Pinpoint the cell where the given text exists, returning its (X, Y) midpoint coordinate. 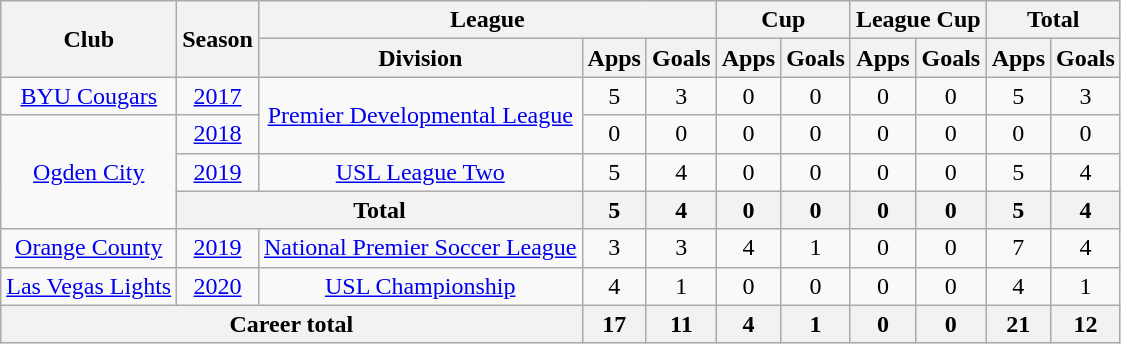
BYU Cougars (89, 96)
21 (1018, 324)
League Cup (918, 20)
Orange County (89, 248)
7 (1018, 248)
National Premier Soccer League (420, 248)
Premier Developmental League (420, 115)
Las Vegas Lights (89, 286)
Club (89, 39)
2018 (218, 134)
12 (1086, 324)
2017 (218, 96)
17 (614, 324)
2020 (218, 286)
Career total (292, 324)
League (487, 20)
Cup (783, 20)
Season (218, 39)
USL Championship (420, 286)
Division (420, 58)
Ogden City (89, 172)
USL League Two (420, 172)
11 (681, 324)
